Provide the [X, Y] coordinate of the cell's center where the given text is located.  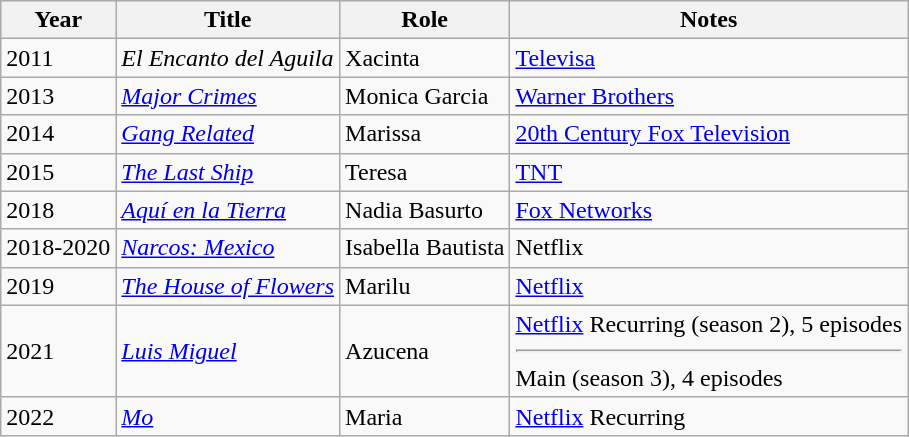
Marissa [425, 134]
Azucena [425, 351]
2013 [58, 96]
Teresa [425, 172]
The Last Ship [228, 172]
Xacinta [425, 58]
2018-2020 [58, 248]
Aquí en la Tierra [228, 210]
Monica Garcia [425, 96]
20th Century Fox Television [709, 134]
Maria [425, 416]
2011 [58, 58]
Major Crimes [228, 96]
2021 [58, 351]
Mo [228, 416]
Televisa [709, 58]
Warner Brothers [709, 96]
Role [425, 20]
Luis Miguel [228, 351]
Year [58, 20]
Netflix Recurring (season 2), 5 episodesMain (season 3), 4 episodes [709, 351]
Nadia Basurto [425, 210]
Narcos: Mexico [228, 248]
Marilu [425, 286]
Fox Networks [709, 210]
Title [228, 20]
Netflix Recurring [709, 416]
2018 [58, 210]
Notes [709, 20]
2014 [58, 134]
2022 [58, 416]
2015 [58, 172]
El Encanto del Aguila [228, 58]
Gang Related [228, 134]
TNT [709, 172]
The House of Flowers [228, 286]
Isabella Bautista [425, 248]
2019 [58, 286]
